Determine the (X, Y) coordinate at the center of the cell enclosing the given text.  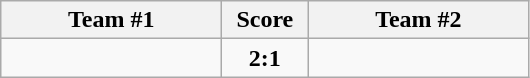
Team #1 (112, 20)
Team #2 (418, 20)
2:1 (265, 58)
Score (265, 20)
